From the cell containing the given text, extract its center point as (x, y) coordinate. 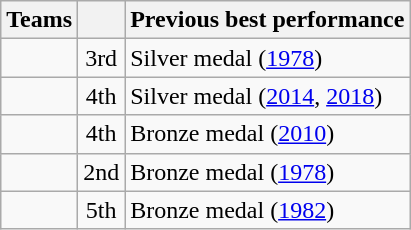
Silver medal (1978) (268, 58)
2nd (102, 172)
Bronze medal (2010) (268, 134)
Teams (40, 20)
Previous best performance (268, 20)
Silver medal (2014, 2018) (268, 96)
3rd (102, 58)
Bronze medal (1978) (268, 172)
5th (102, 210)
Bronze medal (1982) (268, 210)
